From the cell containing the given text, extract its center point as [x, y] coordinate. 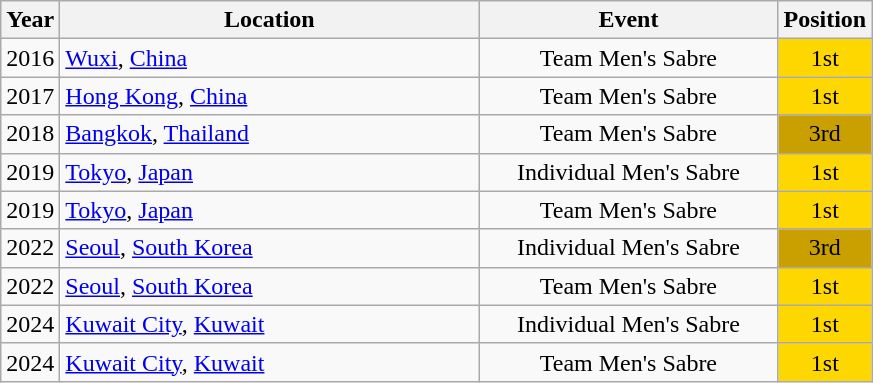
Hong Kong, China [270, 96]
Event [628, 20]
2018 [30, 134]
Year [30, 20]
Bangkok, Thailand [270, 134]
Location [270, 20]
Position [825, 20]
2016 [30, 58]
2017 [30, 96]
Wuxi, China [270, 58]
